Scan for the cell matching the given text and deliver its [X, Y] coordinate at center. 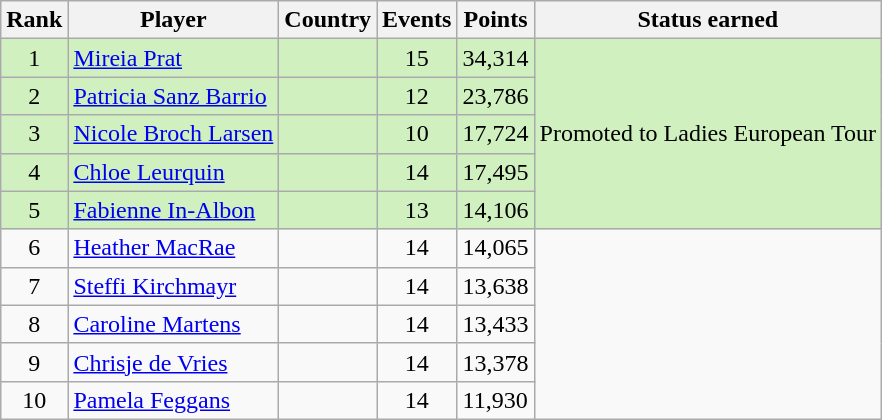
Country [328, 20]
13,638 [496, 286]
9 [34, 362]
14,106 [496, 210]
17,724 [496, 134]
Mireia Prat [174, 58]
8 [34, 324]
17,495 [496, 172]
11,930 [496, 400]
Patricia Sanz Barrio [174, 96]
Steffi Kirchmayr [174, 286]
Chloe Leurquin [174, 172]
Points [496, 20]
Nicole Broch Larsen [174, 134]
Chrisje de Vries [174, 362]
3 [34, 134]
23,786 [496, 96]
Events [417, 20]
7 [34, 286]
Heather MacRae [174, 248]
13,433 [496, 324]
34,314 [496, 58]
Pamela Feggans [174, 400]
4 [34, 172]
1 [34, 58]
13,378 [496, 362]
15 [417, 58]
2 [34, 96]
Status earned [708, 20]
5 [34, 210]
13 [417, 210]
6 [34, 248]
14,065 [496, 248]
Player [174, 20]
Rank [34, 20]
Promoted to Ladies European Tour [708, 134]
Fabienne In-Albon [174, 210]
Caroline Martens [174, 324]
12 [417, 96]
